Output the [x, y] coordinate of the center of the cell containing the given text.  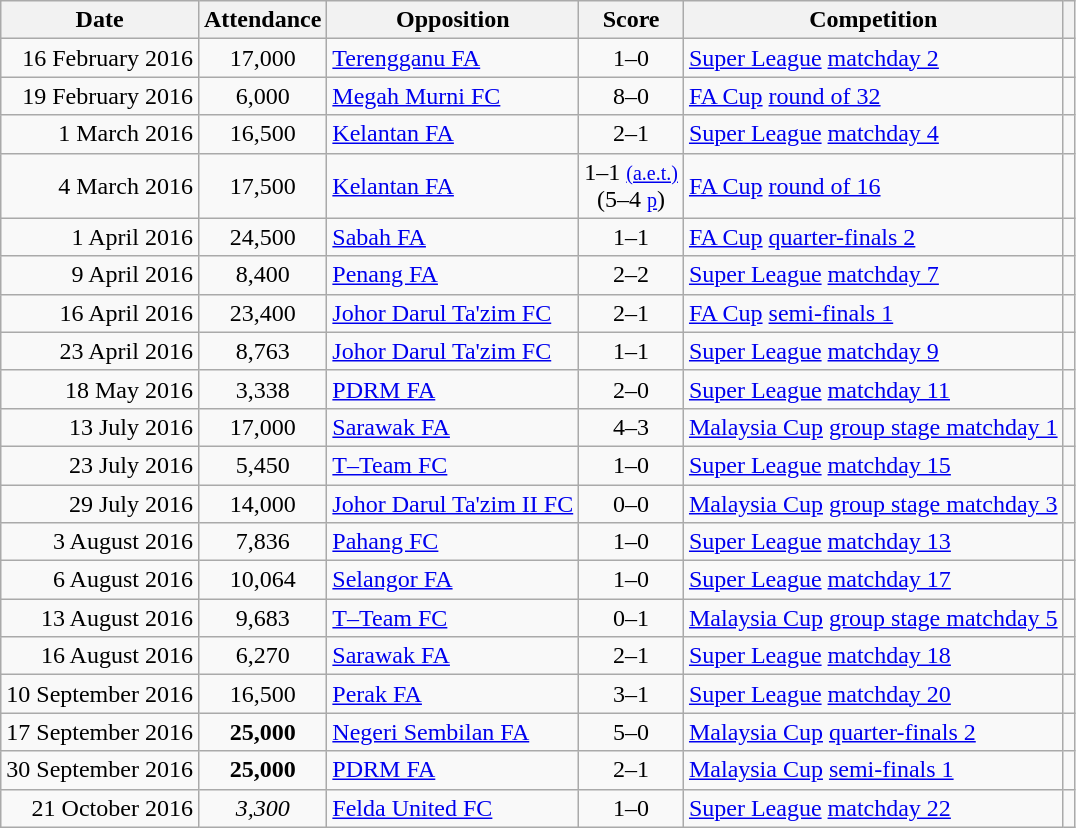
8–0 [632, 96]
0–0 [632, 503]
1 March 2016 [100, 134]
7,836 [262, 542]
3–1 [632, 694]
5,450 [262, 465]
Competition [873, 20]
Super League matchday 15 [873, 465]
29 July 2016 [100, 503]
Attendance [262, 20]
Score [632, 20]
Super League matchday 7 [873, 275]
Felda United FC [453, 808]
13 August 2016 [100, 618]
3 August 2016 [100, 542]
10,064 [262, 580]
23 April 2016 [100, 351]
Johor Darul Ta'zim II FC [453, 503]
1–1 (a.e.t.)(5–4 p) [632, 186]
FA Cup round of 32 [873, 96]
10 September 2016 [100, 694]
2–0 [632, 389]
Malaysia Cup group stage matchday 1 [873, 427]
Super League matchday 22 [873, 808]
0–1 [632, 618]
Malaysia Cup quarter-finals 2 [873, 732]
Penang FA [453, 275]
6 August 2016 [100, 580]
3,300 [262, 808]
Sabah FA [453, 237]
3,338 [262, 389]
16 February 2016 [100, 58]
FA Cup semi-finals 1 [873, 313]
17 September 2016 [100, 732]
6,270 [262, 656]
Super League matchday 18 [873, 656]
Malaysia Cup semi-finals 1 [873, 770]
Date [100, 20]
5–0 [632, 732]
Super League matchday 4 [873, 134]
2–2 [632, 275]
FA Cup quarter-finals 2 [873, 237]
Pahang FC [453, 542]
Super League matchday 9 [873, 351]
18 May 2016 [100, 389]
6,000 [262, 96]
16 August 2016 [100, 656]
Megah Murni FC [453, 96]
Selangor FA [453, 580]
Super League matchday 13 [873, 542]
Terengganu FA [453, 58]
Malaysia Cup group stage matchday 5 [873, 618]
9,683 [262, 618]
19 February 2016 [100, 96]
Malaysia Cup group stage matchday 3 [873, 503]
Opposition [453, 20]
16 April 2016 [100, 313]
17,500 [262, 186]
14,000 [262, 503]
Perak FA [453, 694]
Super League matchday 2 [873, 58]
13 July 2016 [100, 427]
4 March 2016 [100, 186]
Super League matchday 17 [873, 580]
4–3 [632, 427]
21 October 2016 [100, 808]
24,500 [262, 237]
23,400 [262, 313]
FA Cup round of 16 [873, 186]
23 July 2016 [100, 465]
Super League matchday 20 [873, 694]
Negeri Sembilan FA [453, 732]
Super League matchday 11 [873, 389]
9 April 2016 [100, 275]
30 September 2016 [100, 770]
1 April 2016 [100, 237]
8,400 [262, 275]
8,763 [262, 351]
